Return the [x, y] coordinate for the center point of the cell that contains the specified text.  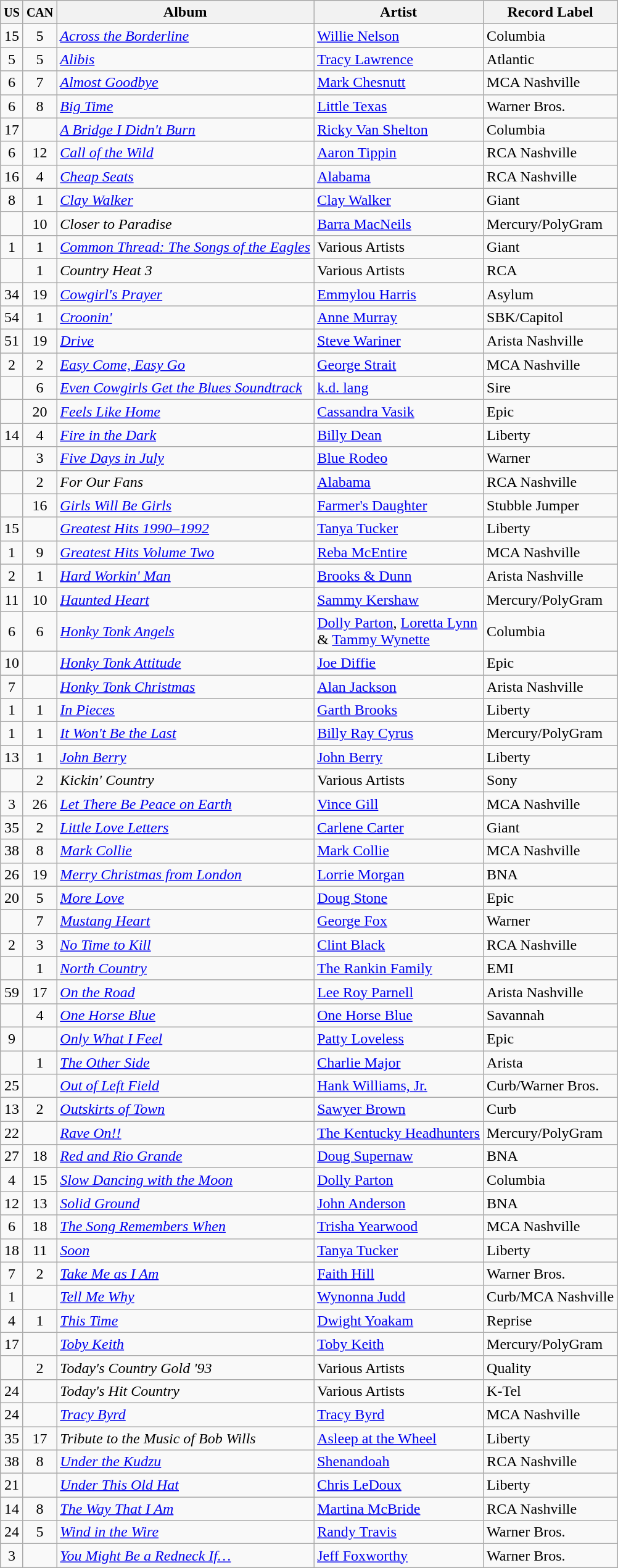
RCA [550, 270]
Fire in the Dark [185, 435]
More Love [185, 898]
Today's Country Gold '93 [185, 1367]
34 [12, 294]
Kickin' Country [185, 781]
Sire [550, 388]
K-Tel [550, 1391]
Honky Tonk Attitude [185, 663]
Girls Will Be Girls [185, 505]
The Rankin Family [398, 968]
54 [12, 318]
Vince Gill [398, 804]
Farmer's Daughter [398, 505]
Randy Travis [398, 1532]
Out of Left Field [185, 1086]
Merry Christmas from London [185, 874]
Soon [185, 1250]
Patty Loveless [398, 1039]
George Fox [398, 921]
For Our Fans [185, 482]
Only What I Feel [185, 1039]
Doug Supernaw [398, 1156]
Chris LeDoux [398, 1485]
Feels Like Home [185, 412]
Cowgirl's Prayer [185, 294]
In Pieces [185, 710]
25 [12, 1086]
51 [12, 341]
Sawyer Brown [398, 1110]
EMI [550, 968]
Curb/MCA Nashville [550, 1297]
Trisha Yearwood [398, 1227]
Easy Come, Easy Go [185, 365]
Country Heat 3 [185, 270]
k.d. lang [398, 388]
Dwight Yoakam [398, 1321]
Lorrie Morgan [398, 874]
A Bridge I Didn't Burn [185, 130]
Big Time [185, 106]
Take Me as I Am [185, 1274]
Wind in the Wire [185, 1532]
Martina McBride [398, 1509]
Mark Chesnutt [398, 83]
Joe Diffie [398, 663]
The Other Side [185, 1062]
Honky Tonk Angels [185, 631]
Let There Be Peace on Earth [185, 804]
Reba McEntire [398, 552]
The Song Remembers When [185, 1227]
22 [12, 1133]
Reprise [550, 1321]
Steve Wariner [398, 341]
21 [12, 1485]
Across the Borderline [185, 36]
Cassandra Vasik [398, 412]
Artist [398, 12]
SBK/Capitol [550, 318]
Croonin' [185, 318]
Faith Hill [398, 1274]
Sony [550, 781]
On the Road [185, 992]
Dolly Parton [398, 1180]
You Might Be a Redneck If… [185, 1556]
Clint Black [398, 945]
Shenandoah [398, 1462]
George Strait [398, 365]
It Won't Be the Last [185, 734]
This Time [185, 1321]
Ricky Van Shelton [398, 130]
Today's Hit Country [185, 1391]
Emmylou Harris [398, 294]
Doug Stone [398, 898]
Hard Workin' Man [185, 576]
Cheap Seats [185, 176]
Honky Tonk Christmas [185, 687]
US [12, 12]
59 [12, 992]
Curb [550, 1110]
Wynonna Judd [398, 1297]
Curb/Warner Bros. [550, 1086]
Almost Goodbye [185, 83]
Under the Kudzu [185, 1462]
Aaron Tippin [398, 153]
Hank Williams, Jr. [398, 1086]
Billy Ray Cyrus [398, 734]
Quality [550, 1367]
Savannah [550, 1015]
27 [12, 1156]
Arista [550, 1062]
Lee Roy Parnell [398, 992]
Little Texas [398, 106]
Tracy Lawrence [398, 59]
CAN [39, 12]
Brooks & Dunn [398, 576]
John Anderson [398, 1203]
Record Label [550, 12]
Willie Nelson [398, 36]
Atlantic [550, 59]
Sammy Kershaw [398, 599]
Greatest Hits Volume Two [185, 552]
The Kentucky Headhunters [398, 1133]
Even Cowgirls Get the Blues Soundtrack [185, 388]
Anne Murray [398, 318]
Slow Dancing with the Moon [185, 1180]
Solid Ground [185, 1203]
Five Days in July [185, 458]
Greatest Hits 1990–1992 [185, 529]
Mustang Heart [185, 921]
Haunted Heart [185, 599]
Common Thread: The Songs of the Eagles [185, 247]
Under This Old Hat [185, 1485]
Alibis [185, 59]
Drive [185, 341]
Charlie Major [398, 1062]
Tell Me Why [185, 1297]
Call of the Wild [185, 153]
Album [185, 12]
Barra MacNeils [398, 223]
Alan Jackson [398, 687]
Outskirts of Town [185, 1110]
Jeff Foxworthy [398, 1556]
No Time to Kill [185, 945]
Little Love Letters [185, 828]
Garth Brooks [398, 710]
Carlene Carter [398, 828]
Closer to Paradise [185, 223]
Rave On!! [185, 1133]
Red and Rio Grande [185, 1156]
Tribute to the Music of Bob Wills [185, 1438]
Billy Dean [398, 435]
Blue Rodeo [398, 458]
Stubble Jumper [550, 505]
Asylum [550, 294]
Asleep at the Wheel [398, 1438]
Dolly Parton, Loretta Lynn& Tammy Wynette [398, 631]
The Way That I Am [185, 1509]
North Country [185, 968]
